Locate the cell with the specified text and output its (X, Y) center coordinate. 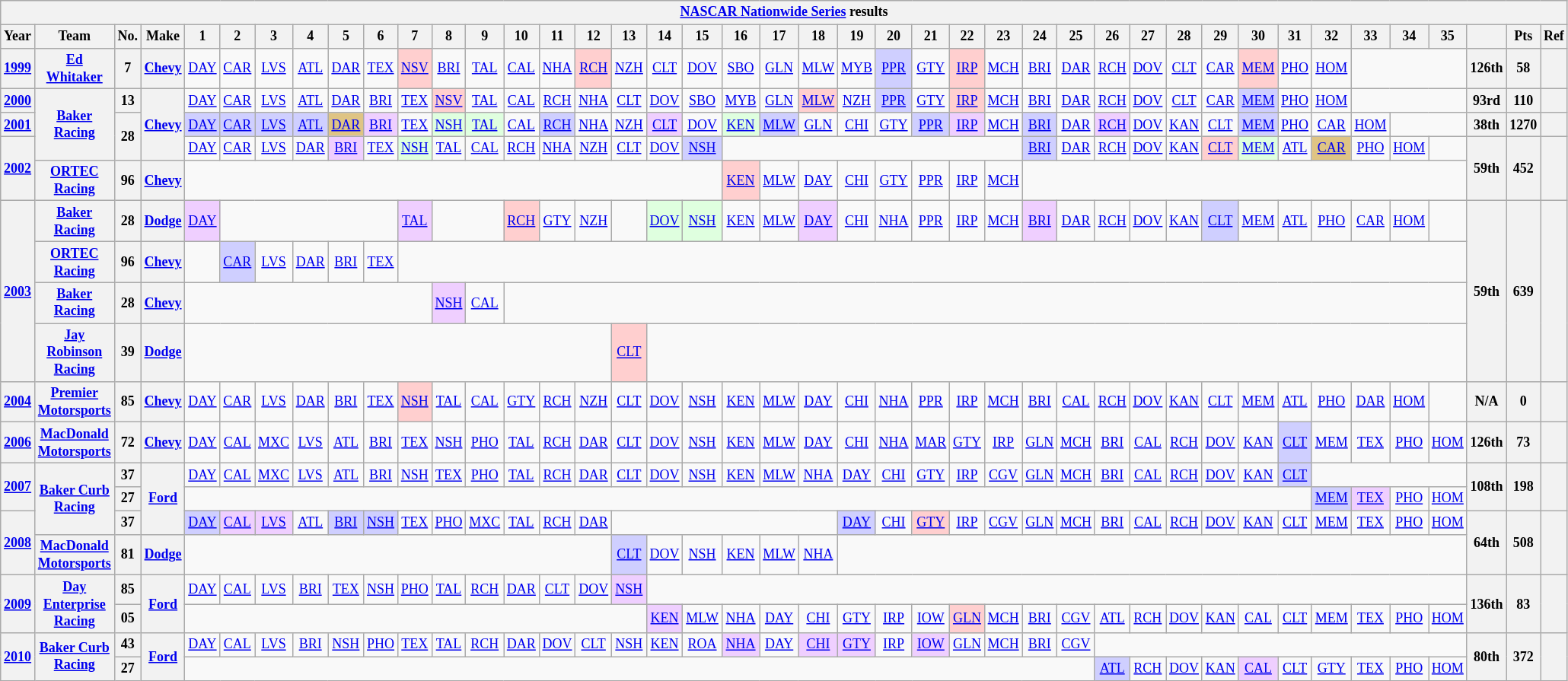
29 (1220, 37)
83 (1524, 604)
43 (128, 645)
2000 (18, 100)
No. (128, 37)
372 (1524, 657)
1270 (1524, 125)
38th (1487, 125)
6 (381, 37)
5 (346, 37)
508 (1524, 543)
18 (817, 37)
64th (1487, 543)
20 (894, 37)
452 (1524, 169)
4 (311, 37)
30 (1258, 37)
2001 (18, 125)
Year (18, 37)
ROA (702, 645)
2010 (18, 657)
24 (1040, 37)
2002 (18, 169)
Make (163, 37)
31 (1296, 37)
Premier Motorsports (75, 402)
0 (1524, 402)
Ed Whitaker (75, 68)
Day Enterprise Racing (75, 604)
14 (664, 37)
110 (1524, 100)
2007 (18, 486)
2003 (18, 291)
19 (857, 37)
73 (1524, 443)
Ref (1554, 37)
26 (1112, 37)
2004 (18, 402)
93rd (1487, 100)
21 (931, 37)
12 (594, 37)
198 (1524, 486)
15 (702, 37)
10 (522, 37)
1999 (18, 68)
639 (1524, 291)
17 (779, 37)
81 (128, 555)
34 (1410, 37)
25 (1076, 37)
Jay Robinson Racing (75, 352)
58 (1524, 68)
1 (202, 37)
16 (741, 37)
NASCAR Nationwide Series results (784, 12)
9 (485, 37)
2006 (18, 443)
32 (1331, 37)
8 (449, 37)
05 (128, 619)
39 (128, 352)
2009 (18, 604)
Team (75, 37)
136th (1487, 604)
MAR (931, 443)
22 (967, 37)
11 (557, 37)
33 (1370, 37)
2 (237, 37)
3 (274, 37)
72 (128, 443)
2008 (18, 543)
23 (1003, 37)
35 (1448, 37)
Pts (1524, 37)
N/A (1487, 402)
108th (1487, 486)
80th (1487, 657)
